Return the (X, Y) coordinate for the center point of the cell that contains the specified text.  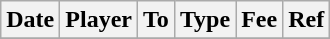
Type (204, 20)
Fee (260, 20)
Ref (306, 20)
Player (99, 20)
Date (30, 20)
To (156, 20)
